Return the [x, y] coordinate for the center point of the cell that contains the specified text.  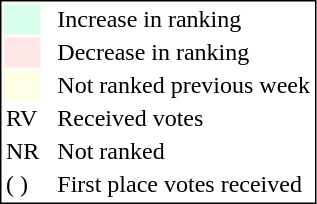
Not ranked [184, 151]
( ) [22, 185]
Not ranked previous week [184, 85]
First place votes received [184, 185]
Increase in ranking [184, 19]
NR [22, 151]
Received votes [184, 119]
Decrease in ranking [184, 53]
RV [22, 119]
